Output the [X, Y] coordinate of the center of the cell containing the given text.  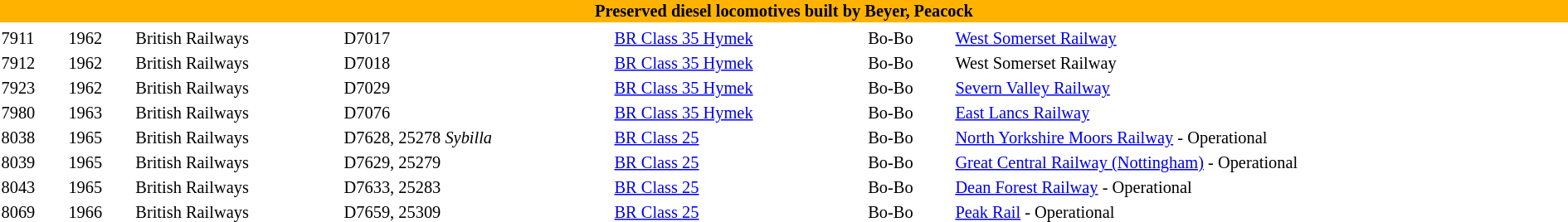
East Lancs Railway [1261, 113]
Great Central Railway (Nottingham) - Operational [1261, 162]
Dean Forest Railway - Operational [1261, 187]
D7629, 25279 [476, 162]
D7018 [476, 63]
7911 [32, 38]
8043 [32, 187]
8039 [32, 162]
7912 [32, 63]
D7633, 25283 [476, 187]
D7628, 25278 Sybilla [476, 138]
D7017 [476, 38]
7980 [32, 113]
7923 [32, 88]
Preserved diesel locomotives built by Beyer, Peacock [784, 12]
North Yorkshire Moors Railway - Operational [1261, 138]
1963 [100, 113]
D7076 [476, 113]
Severn Valley Railway [1261, 88]
D7029 [476, 88]
8038 [32, 138]
